Identify which cell holds the provided text, then report its (x, y) central coordinate. 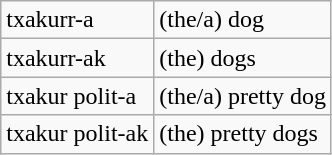
(the) dogs (243, 58)
(the) pretty dogs (243, 134)
txakur polit-ak (78, 134)
txakurr-a (78, 20)
txakurr-ak (78, 58)
txakur polit-a (78, 96)
(the/a) dog (243, 20)
(the/a) pretty dog (243, 96)
